Determine the [x, y] coordinate at the center of the cell enclosing the given text.  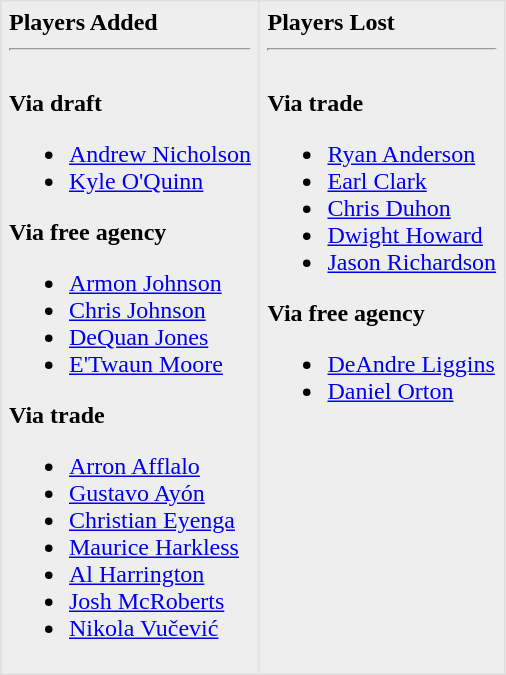
Players Lost Via tradeRyan AndersonEarl ClarkChris DuhonDwight HowardJason RichardsonVia free agencyDeAndre LigginsDaniel Orton [382, 338]
